Identify which cell holds the provided text, then report its (X, Y) central coordinate. 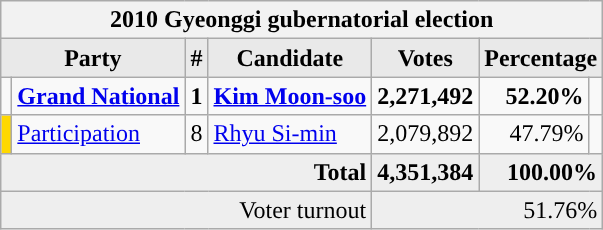
Votes (426, 58)
4,351,384 (426, 172)
2,079,892 (426, 134)
47.79% (534, 134)
Rhyu Si-min (290, 134)
8 (196, 134)
Total (186, 172)
52.20% (534, 96)
Percentage (541, 58)
1 (196, 96)
Participation (98, 134)
100.00% (541, 172)
2,271,492 (426, 96)
Kim Moon-soo (290, 96)
Voter turnout (186, 210)
Candidate (290, 58)
# (196, 58)
51.76% (488, 210)
Grand National (98, 96)
2010 Gyeonggi gubernatorial election (302, 20)
Party (93, 58)
